Scan for the cell matching the given text and deliver its [X, Y] coordinate at center. 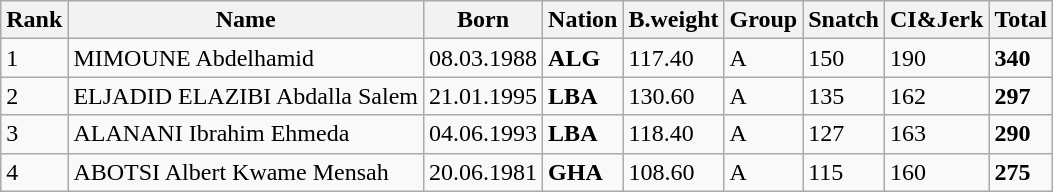
1 [34, 58]
290 [1021, 134]
08.03.1988 [484, 58]
275 [1021, 172]
Total [1021, 20]
115 [844, 172]
127 [844, 134]
130.60 [674, 96]
Nation [583, 20]
ELJADID ELAZIBI Abdalla Salem [246, 96]
135 [844, 96]
190 [936, 58]
MIMOUNE Abdelhamid [246, 58]
Rank [34, 20]
Snatch [844, 20]
118.40 [674, 134]
Group [764, 20]
Born [484, 20]
297 [1021, 96]
117.40 [674, 58]
20.06.1981 [484, 172]
108.60 [674, 172]
3 [34, 134]
162 [936, 96]
Name [246, 20]
ABOTSI Albert Kwame Mensah [246, 172]
163 [936, 134]
ALANANI Ibrahim Ehmeda [246, 134]
150 [844, 58]
4 [34, 172]
ALG [583, 58]
GHA [583, 172]
CI&Jerk [936, 20]
2 [34, 96]
340 [1021, 58]
160 [936, 172]
B.weight [674, 20]
21.01.1995 [484, 96]
04.06.1993 [484, 134]
